For the text-containing cell, return its midpoint in [X, Y] coordinate format. 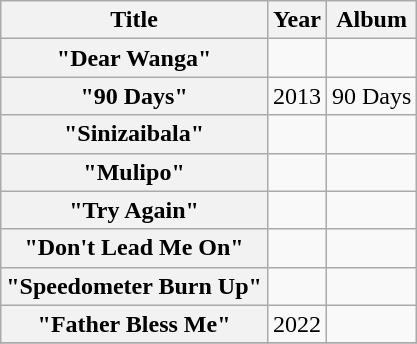
Year [296, 20]
Title [134, 20]
"Speedometer Burn Up" [134, 286]
"Don't Lead Me On" [134, 248]
2013 [296, 96]
"Father Bless Me" [134, 324]
90 Days [371, 96]
Album [371, 20]
"Sinizaibala" [134, 134]
2022 [296, 324]
"Try Again" [134, 210]
"Dear Wanga" [134, 58]
"90 Days" [134, 96]
"Mulipo" [134, 172]
